Search for the cell housing the specified text and yield its (X, Y) center coordinate. 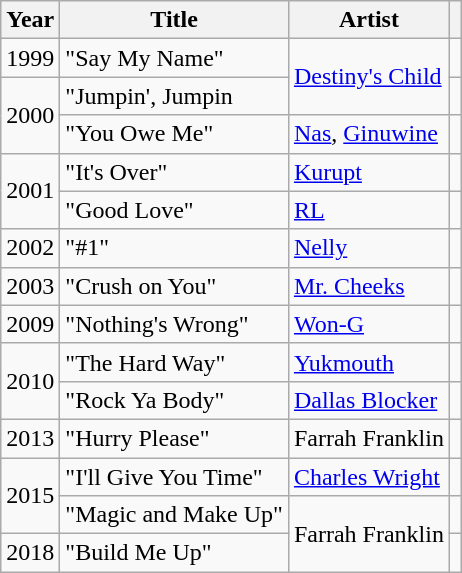
"Say My Name" (174, 58)
2013 (30, 438)
"Build Me Up" (174, 553)
"The Hard Way" (174, 362)
"You Owe Me" (174, 134)
Dallas Blocker (368, 400)
Artist (368, 20)
2000 (30, 115)
"Rock Ya Body" (174, 400)
Kurupt (368, 172)
Destiny's Child (368, 77)
"Jumpin', Jumpin (174, 96)
RL (368, 210)
2002 (30, 248)
Year (30, 20)
"Nothing's Wrong" (174, 324)
2009 (30, 324)
Mr. Cheeks (368, 286)
"Crush on You" (174, 286)
"Magic and Make Up" (174, 515)
"#1" (174, 248)
2001 (30, 191)
Charles Wright (368, 477)
Title (174, 20)
2010 (30, 381)
1999 (30, 58)
2018 (30, 553)
Nelly (368, 248)
Nas, Ginuwine (368, 134)
"Hurry Please" (174, 438)
"Good Love" (174, 210)
Won-G (368, 324)
2015 (30, 496)
"I'll Give You Time" (174, 477)
Yukmouth (368, 362)
2003 (30, 286)
"It's Over" (174, 172)
